Provide the (X, Y) coordinate of the cell's center where the given text is located.  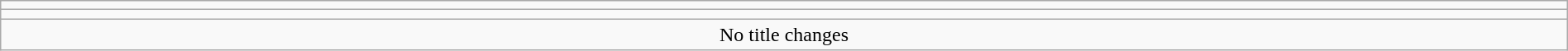
No title changes (784, 35)
